Pinpoint the cell where the given text exists, returning its (X, Y) midpoint coordinate. 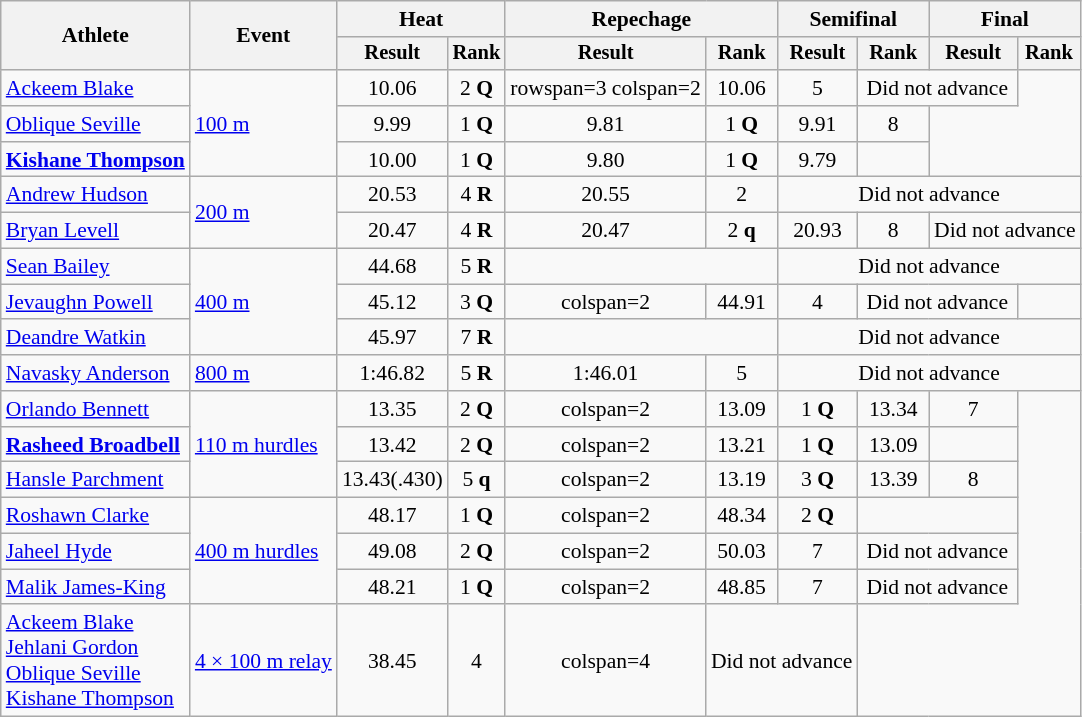
Ackeem Blake (96, 88)
400 m hurdles (264, 552)
colspan=4 (606, 661)
Malik James-King (96, 587)
20.93 (817, 231)
800 m (264, 373)
Andrew Hudson (96, 195)
Deandre Watkin (96, 338)
2 (742, 195)
Event (264, 36)
45.97 (392, 338)
400 m (264, 302)
13.34 (893, 409)
Sean Bailey (96, 267)
4 × 100 m relay (264, 661)
2 q (742, 231)
48.85 (742, 587)
9.91 (817, 124)
Athlete (96, 36)
13.42 (392, 445)
Kishane Thompson (96, 160)
10.00 (392, 160)
48.21 (392, 587)
Rasheed Broadbell (96, 445)
Ackeem BlakeJehlani GordonOblique SevilleKishane Thompson (96, 661)
13.39 (893, 480)
100 m (264, 124)
Jaheel Hyde (96, 552)
20.55 (606, 195)
38.45 (392, 661)
9.80 (606, 160)
7 R (477, 338)
Orlando Bennett (96, 409)
Final (1005, 19)
20.53 (392, 195)
Semifinal (853, 19)
9.99 (392, 124)
Oblique Seville (96, 124)
1:46.01 (606, 373)
49.08 (392, 552)
1:46.82 (392, 373)
Bryan Levell (96, 231)
Repechage (641, 19)
48.17 (392, 516)
5 q (477, 480)
13.35 (392, 409)
9.79 (817, 160)
50.03 (742, 552)
13.43(.430) (392, 480)
48.34 (742, 516)
44.91 (742, 302)
9.81 (606, 124)
44.68 (392, 267)
Roshawn Clarke (96, 516)
13.19 (742, 480)
110 m hurdles (264, 444)
Jevaughn Powell (96, 302)
rowspan=3 colspan=2 (606, 88)
200 m (264, 212)
Hansle Parchment (96, 480)
Heat (421, 19)
45.12 (392, 302)
13.21 (742, 445)
Navasky Anderson (96, 373)
